Provide the (X, Y) coordinate of the cell's center where the given text is located.  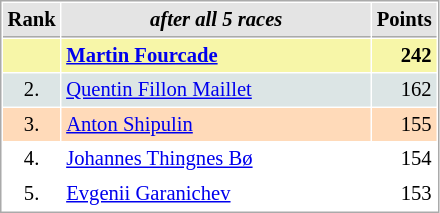
153 (404, 194)
Johannes Thingnes Bø (216, 158)
4. (32, 158)
154 (404, 158)
162 (404, 90)
3. (32, 124)
Points (404, 20)
Rank (32, 20)
155 (404, 124)
5. (32, 194)
2. (32, 90)
Martin Fourcade (216, 56)
Quentin Fillon Maillet (216, 90)
Anton Shipulin (216, 124)
242 (404, 56)
after all 5 races (216, 20)
Evgenii Garanichev (216, 194)
